For the text-containing cell, return its midpoint in (x, y) coordinate format. 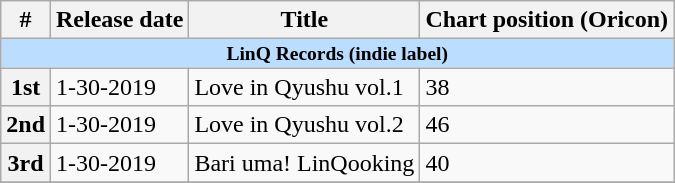
Love in Qyushu vol.1 (304, 87)
40 (547, 163)
Chart position (Oricon) (547, 20)
Release date (120, 20)
# (26, 20)
46 (547, 125)
2nd (26, 125)
Love in Qyushu vol.2 (304, 125)
38 (547, 87)
Title (304, 20)
1st (26, 87)
Bari uma! LinQooking (304, 163)
3rd (26, 163)
LinQ Records (indie label) (338, 54)
